Identify which cell holds the provided text, then report its (x, y) central coordinate. 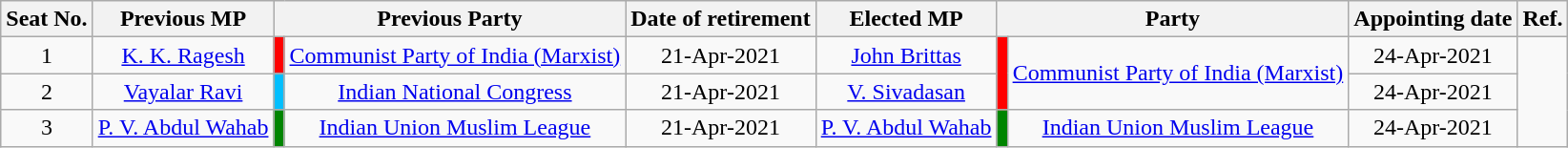
2 (47, 92)
3 (47, 128)
Party (1173, 19)
Indian National Congress (455, 92)
Ref. (1543, 19)
K. K. Ragesh (183, 55)
Vayalar Ravi (183, 92)
1 (47, 55)
Date of retirement (721, 19)
Appointing date (1433, 19)
Previous Party (450, 19)
Elected MP (906, 19)
Seat No. (47, 19)
John Brittas (906, 55)
Previous MP (183, 19)
V. Sivadasan (906, 92)
